For the text-containing cell, return its midpoint in [x, y] coordinate format. 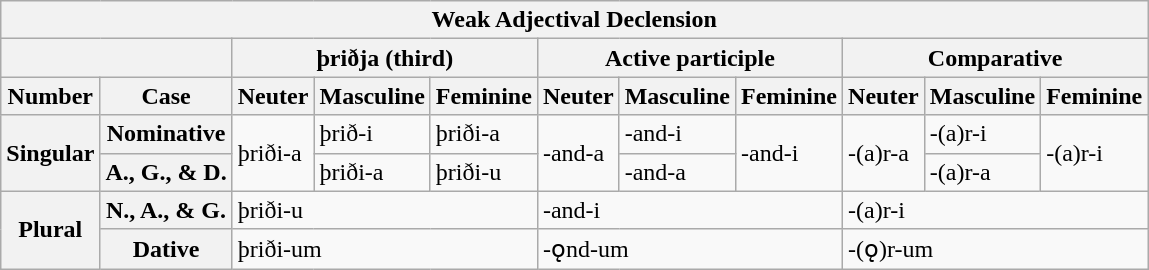
Comparative [996, 58]
Nominative [166, 134]
þriðja (third) [384, 58]
Weak Adjectival Declension [574, 20]
-ǫnd-um [690, 249]
-(ǫ)r-um [996, 249]
Dative [166, 249]
Number [50, 96]
Singular [50, 153]
A., G., & D. [166, 172]
N., A., & G. [166, 210]
Plural [50, 230]
þrið-i [372, 134]
þriði-um [384, 249]
Case [166, 96]
Active participle [690, 58]
